Provide the (x, y) coordinate of the cell's center where the given text is located.  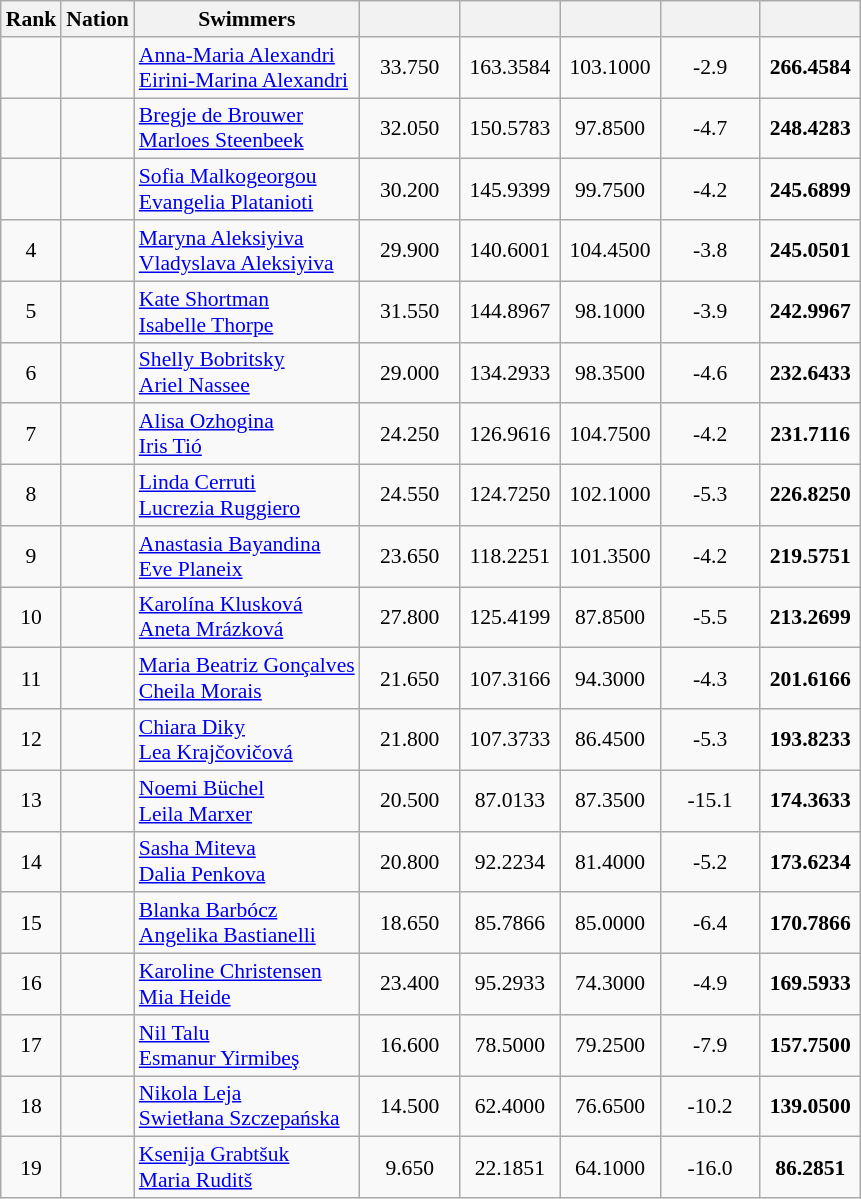
Swimmers (247, 19)
157.7500 (810, 1046)
14.500 (410, 1106)
22.1851 (510, 1168)
-4.9 (710, 984)
20.500 (410, 800)
219.5751 (810, 556)
173.6234 (810, 862)
-4.7 (710, 128)
125.4199 (510, 618)
Ksenija GrabtšukMaria Ruditš (247, 1168)
33.750 (410, 68)
16 (32, 984)
85.7866 (510, 924)
126.9616 (510, 434)
103.1000 (610, 68)
87.3500 (610, 800)
Noemi BüchelLeila Marxer (247, 800)
Linda CerrutiLucrezia Ruggiero (247, 496)
7 (32, 434)
Alisa OzhoginaIris Tió (247, 434)
79.2500 (610, 1046)
74.3000 (610, 984)
Karoline ChristensenMia Heide (247, 984)
Nil TaluEsmanur Yirmibeş (247, 1046)
78.5000 (510, 1046)
124.7250 (510, 496)
5 (32, 312)
-5.2 (710, 862)
Sofia MalkogeorgouEvangelia Platanioti (247, 190)
232.6433 (810, 372)
9 (32, 556)
19 (32, 1168)
4 (32, 250)
201.6166 (810, 678)
-2.9 (710, 68)
14 (32, 862)
163.3584 (510, 68)
62.4000 (510, 1106)
193.8233 (810, 740)
76.6500 (610, 1106)
64.1000 (610, 1168)
242.9967 (810, 312)
8 (32, 496)
Maryna AleksiyivaVladyslava Aleksiyiva (247, 250)
-16.0 (710, 1168)
140.6001 (510, 250)
98.3500 (610, 372)
29.900 (410, 250)
169.5933 (810, 984)
174.3633 (810, 800)
-10.2 (710, 1106)
Chiara DikyLea Krajčovičová (247, 740)
Anna-Maria AlexandriEirini-Marina Alexandri (247, 68)
213.2699 (810, 618)
107.3166 (510, 678)
9.650 (410, 1168)
Rank (32, 19)
245.6899 (810, 190)
-4.3 (710, 678)
18 (32, 1106)
145.9399 (510, 190)
170.7866 (810, 924)
86.2851 (810, 1168)
17 (32, 1046)
Blanka BarbóczAngelika Bastianelli (247, 924)
94.3000 (610, 678)
81.4000 (610, 862)
21.800 (410, 740)
101.3500 (610, 556)
-4.6 (710, 372)
86.4500 (610, 740)
-3.9 (710, 312)
107.3733 (510, 740)
27.800 (410, 618)
Shelly BobritskyAriel Nassee (247, 372)
13 (32, 800)
Anastasia BayandinaEve Planeix (247, 556)
12 (32, 740)
95.2933 (510, 984)
87.8500 (610, 618)
139.0500 (810, 1106)
266.4584 (810, 68)
Maria Beatriz GonçalvesCheila Morais (247, 678)
18.650 (410, 924)
104.4500 (610, 250)
29.000 (410, 372)
Nation (97, 19)
-6.4 (710, 924)
21.650 (410, 678)
231.7116 (810, 434)
-3.8 (710, 250)
99.7500 (610, 190)
Bregje de BrouwerMarloes Steenbeek (247, 128)
10 (32, 618)
-5.5 (710, 618)
11 (32, 678)
24.550 (410, 496)
226.8250 (810, 496)
23.650 (410, 556)
-15.1 (710, 800)
150.5783 (510, 128)
32.050 (410, 128)
98.1000 (610, 312)
97.8500 (610, 128)
6 (32, 372)
85.0000 (610, 924)
92.2234 (510, 862)
Kate ShortmanIsabelle Thorpe (247, 312)
144.8967 (510, 312)
102.1000 (610, 496)
15 (32, 924)
248.4283 (810, 128)
31.550 (410, 312)
23.400 (410, 984)
20.800 (410, 862)
118.2251 (510, 556)
245.0501 (810, 250)
87.0133 (510, 800)
104.7500 (610, 434)
Sasha MitevaDalia Penkova (247, 862)
Nikola LejaSwietłana Szczepańska (247, 1106)
Karolína KluskováAneta Mrázková (247, 618)
-7.9 (710, 1046)
24.250 (410, 434)
16.600 (410, 1046)
30.200 (410, 190)
134.2933 (510, 372)
